Identify which cell holds the provided text, then report its (x, y) central coordinate. 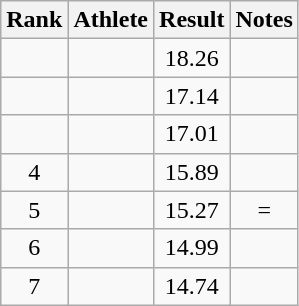
18.26 (192, 58)
Rank (34, 20)
Athlete (111, 20)
6 (34, 248)
Result (192, 20)
15.27 (192, 210)
4 (34, 172)
17.14 (192, 96)
= (264, 210)
17.01 (192, 134)
7 (34, 286)
5 (34, 210)
14.99 (192, 248)
Notes (264, 20)
14.74 (192, 286)
15.89 (192, 172)
